Locate the cell with the specified text and output its [x, y] center coordinate. 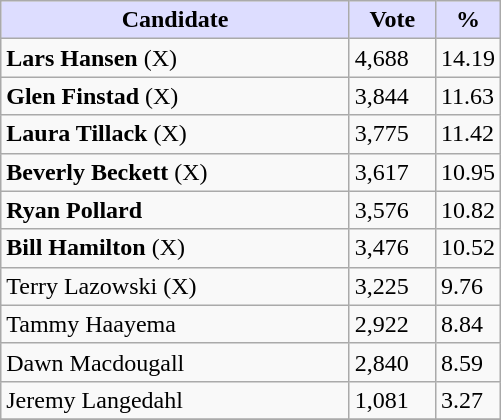
3.27 [468, 400]
Glen Finstad (X) [176, 96]
Candidate [176, 20]
2,840 [392, 362]
Jeremy Langedahl [176, 400]
3,225 [392, 286]
10.95 [468, 172]
11.42 [468, 134]
1,081 [392, 400]
3,775 [392, 134]
8.84 [468, 324]
Lars Hansen (X) [176, 58]
Bill Hamilton (X) [176, 248]
9.76 [468, 286]
Terry Lazowski (X) [176, 286]
14.19 [468, 58]
Vote [392, 20]
Tammy Haayema [176, 324]
% [468, 20]
10.82 [468, 210]
Ryan Pollard [176, 210]
4,688 [392, 58]
11.63 [468, 96]
3,617 [392, 172]
10.52 [468, 248]
3,844 [392, 96]
3,476 [392, 248]
Dawn Macdougall [176, 362]
Beverly Beckett (X) [176, 172]
8.59 [468, 362]
3,576 [392, 210]
Laura Tillack (X) [176, 134]
2,922 [392, 324]
